Return [x, y] of the center of cell containing provided text 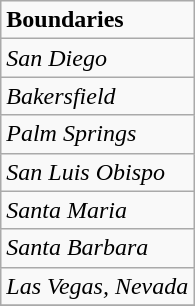
Bakersfield [98, 96]
Las Vegas, Nevada [98, 286]
Palm Springs [98, 134]
San Diego [98, 58]
Boundaries [98, 20]
Santa Maria [98, 210]
San Luis Obispo [98, 172]
Santa Barbara [98, 248]
